Extract the [X, Y] coordinate from the center of the cell holding the provided text.  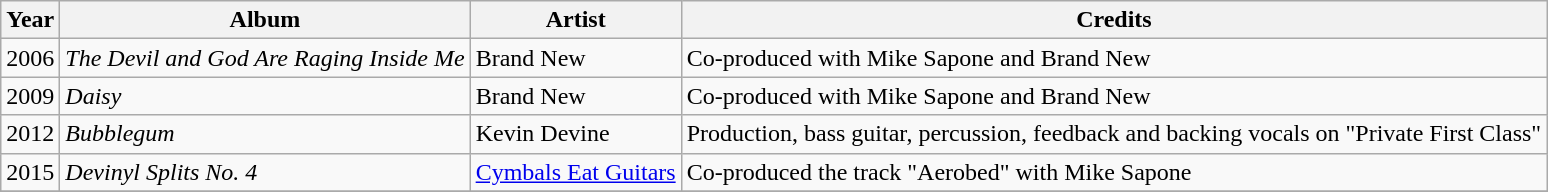
Album [265, 20]
2015 [30, 172]
Production, bass guitar, percussion, feedback and backing vocals on "Private First Class" [1114, 134]
Daisy [265, 96]
2012 [30, 134]
Artist [576, 20]
Cymbals Eat Guitars [576, 172]
Year [30, 20]
Bubblegum [265, 134]
2006 [30, 58]
Kevin Devine [576, 134]
The Devil and God Are Raging Inside Me [265, 58]
Co-produced the track "Aerobed" with Mike Sapone [1114, 172]
2009 [30, 96]
Devinyl Splits No. 4 [265, 172]
Credits [1114, 20]
